For the text-containing cell, return its midpoint in [X, Y] coordinate format. 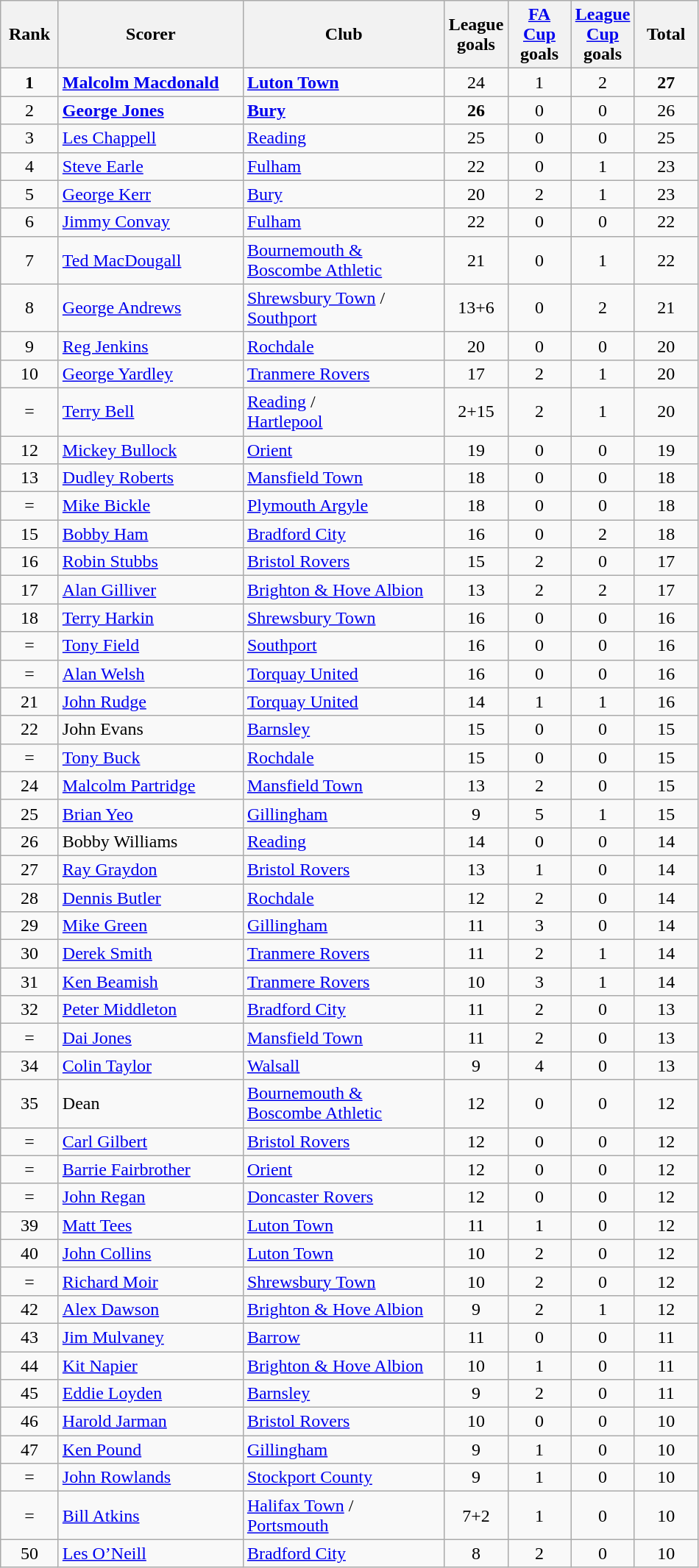
Terry Bell [150, 412]
Brian Yeo [150, 813]
32 [29, 1010]
40 [29, 1253]
Dean [150, 1103]
Ted MacDougall [150, 260]
Club [344, 35]
Plymouth Argyle [344, 506]
Tony Buck [150, 758]
Les Chappell [150, 138]
Robin Stubbs [150, 562]
John Rudge [150, 702]
Mickey Bullock [150, 449]
Jimmy Convay [150, 222]
Kit Napier [150, 1366]
Jim Mulvaney [150, 1337]
6 [29, 222]
Shrewsbury Town /Southport [344, 307]
13+6 [476, 307]
Bill Atkins [150, 1515]
7 [29, 260]
Mike Green [150, 926]
46 [29, 1422]
7+2 [476, 1515]
Les O’Neill [150, 1553]
George Yardley [150, 374]
47 [29, 1450]
Carl Gilbert [150, 1141]
Bobby Ham [150, 534]
Matt Tees [150, 1225]
43 [29, 1337]
Tony Field [150, 646]
George Jones [150, 110]
Ken Pound [150, 1450]
Doncaster Rovers [344, 1197]
Mike Bickle [150, 506]
2+15 [476, 412]
Reading /Hartlepool [344, 412]
Terry Harkin [150, 618]
Bobby Williams [150, 841]
Richard Moir [150, 1281]
Southport [344, 646]
44 [29, 1366]
Steve Earle [150, 166]
George Kerr [150, 194]
Alex Dawson [150, 1309]
Harold Jarman [150, 1422]
Barrie Fairbrother [150, 1169]
50 [29, 1553]
Stockport County [344, 1478]
45 [29, 1394]
Alan Gilliver [150, 590]
Ray Graydon [150, 869]
30 [29, 954]
Dai Jones [150, 1038]
Rank [29, 35]
Dudley Roberts [150, 478]
League goals [476, 35]
35 [29, 1103]
George Andrews [150, 307]
Alan Welsh [150, 674]
John Evans [150, 730]
Halifax Town /Portsmouth [344, 1515]
John Collins [150, 1253]
Total [666, 35]
31 [29, 982]
28 [29, 898]
Dennis Butler [150, 898]
Reg Jenkins [150, 346]
34 [29, 1066]
Ken Beamish [150, 982]
Eddie Loyden [150, 1394]
Colin Taylor [150, 1066]
Walsall [344, 1066]
29 [29, 926]
42 [29, 1309]
FA Cup goals [539, 35]
League Cup goals [603, 35]
Peter Middleton [150, 1010]
Malcolm Macdonald [150, 82]
Barrow [344, 1337]
39 [29, 1225]
John Regan [150, 1197]
Scorer [150, 35]
John Rowlands [150, 1478]
Derek Smith [150, 954]
Malcolm Partridge [150, 785]
